Find where the given text appears and provide that cell's center as [X, Y] coordinate. 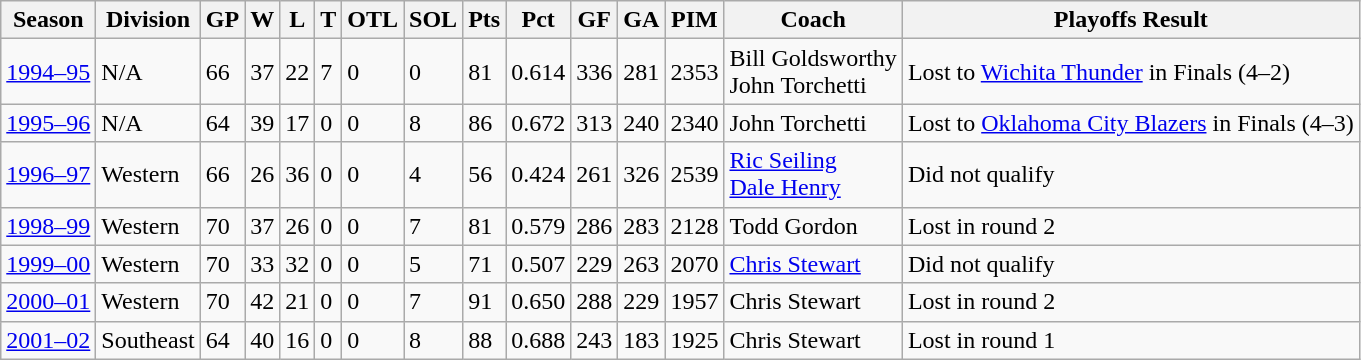
261 [594, 174]
0.688 [538, 340]
42 [262, 302]
88 [484, 340]
39 [262, 123]
5 [434, 264]
Season [48, 20]
1957 [694, 302]
0.650 [538, 302]
Bill GoldsworthyJohn Torchetti [813, 72]
GP [222, 20]
Lost in round 1 [1130, 340]
21 [298, 302]
2001–02 [48, 340]
W [262, 20]
40 [262, 340]
71 [484, 264]
336 [594, 72]
263 [642, 264]
1925 [694, 340]
243 [594, 340]
Todd Gordon [813, 226]
2128 [694, 226]
John Torchetti [813, 123]
22 [298, 72]
288 [594, 302]
Coach [813, 20]
16 [298, 340]
2000–01 [48, 302]
Ric SeilingDale Henry [813, 174]
Lost to Wichita Thunder in Finals (4–2) [1130, 72]
SOL [434, 20]
1999–00 [48, 264]
1995–96 [48, 123]
326 [642, 174]
Lost to Oklahoma City Blazers in Finals (4–3) [1130, 123]
OTL [373, 20]
1994–95 [48, 72]
2340 [694, 123]
286 [594, 226]
313 [594, 123]
17 [298, 123]
L [298, 20]
240 [642, 123]
0.507 [538, 264]
Playoffs Result [1130, 20]
183 [642, 340]
2353 [694, 72]
0.424 [538, 174]
PIM [694, 20]
T [328, 20]
Pct [538, 20]
GF [594, 20]
2070 [694, 264]
91 [484, 302]
1996–97 [48, 174]
33 [262, 264]
4 [434, 174]
0.614 [538, 72]
56 [484, 174]
GA [642, 20]
0.672 [538, 123]
32 [298, 264]
283 [642, 226]
36 [298, 174]
0.579 [538, 226]
Pts [484, 20]
86 [484, 123]
281 [642, 72]
1998–99 [48, 226]
Division [148, 20]
2539 [694, 174]
Southeast [148, 340]
